Locate the cell with the specified text and output its (X, Y) center coordinate. 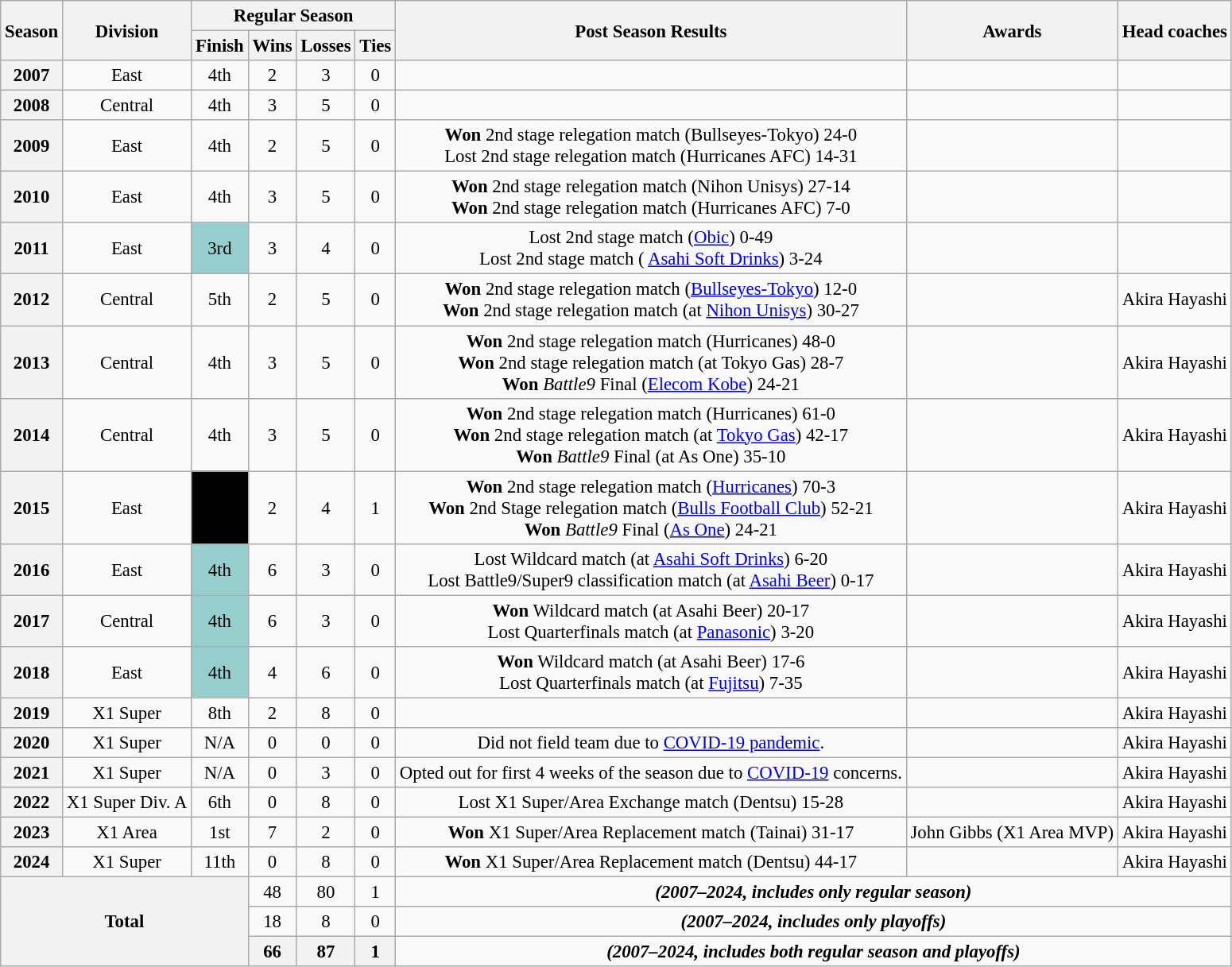
66 (272, 952)
3rd (219, 248)
2017 (32, 621)
Won 2nd stage relegation match (Hurricanes) 70-3Won 2nd Stage relegation match (Bulls Football Club) 52-21Won Battle9 Final (As One) 24-21 (652, 508)
2007 (32, 75)
11th (219, 862)
18 (272, 922)
2008 (32, 106)
Wins (272, 46)
Won 2nd stage relegation match (Nihon Unisys) 27-14Won 2nd stage relegation match (Hurricanes AFC) 7-0 (652, 197)
Won Wildcard match (at Asahi Beer) 17-6Lost Quarterfinals match (at Fujitsu) 7-35 (652, 672)
(2007–2024, includes only playoffs) (814, 922)
Total (124, 922)
2010 (32, 197)
Losses (326, 46)
Lost Wildcard match (at Asahi Soft Drinks) 6-20Lost Battle9/Super9 classification match (at Asahi Beer) 0-17 (652, 569)
Won 2nd stage relegation match (Bullseyes-Tokyo) 24-0Lost 2nd stage relegation match (Hurricanes AFC) 14-31 (652, 146)
X1 Area (126, 833)
2015 (32, 508)
2023 (32, 833)
Opted out for first 4 weeks of the season due to COVID-19 concerns. (652, 772)
Lost 2nd stage match (Obic) 0-49Lost 2nd stage match ( Asahi Soft Drinks) 3-24 (652, 248)
Won X1 Super/Area Replacement match (Tainai) 31-17 (652, 833)
2021 (32, 772)
Won Wildcard match (at Asahi Beer) 20-17Lost Quarterfinals match (at Panasonic) 3-20 (652, 621)
X1 Super Div. A (126, 803)
Post Season Results (652, 30)
Won 2nd stage relegation match (Hurricanes) 61-0Won 2nd stage relegation match (at Tokyo Gas) 42-17Won Battle9 Final (at As One) 35-10 (652, 435)
Won 2nd stage relegation match (Hurricanes) 48-0Won 2nd stage relegation match (at Tokyo Gas) 28-7Won Battle9 Final (Elecom Kobe) 24-21 (652, 362)
2014 (32, 435)
Won X1 Super/Area Replacement match (Dentsu) 44-17 (652, 862)
2009 (32, 146)
80 (326, 892)
1st (219, 833)
2012 (32, 300)
2019 (32, 713)
2022 (32, 803)
7 (272, 833)
2024 (32, 862)
2011 (32, 248)
Awards (1012, 30)
2020 (32, 743)
6th (219, 803)
2018 (32, 672)
2016 (32, 569)
(2007–2024, includes both regular season and playoffs) (814, 952)
Season (32, 30)
John Gibbs (X1 Area MVP) (1012, 833)
Did not field team due to COVID-19 pandemic. (652, 743)
Regular Season (294, 16)
8th (219, 713)
Ties (375, 46)
2013 (32, 362)
Division (126, 30)
Head coaches (1175, 30)
Finish (219, 46)
Lost X1 Super/Area Exchange match (Dentsu) 15-28 (652, 803)
Won 2nd stage relegation match (Bullseyes-Tokyo) 12-0Won 2nd stage relegation match (at Nihon Unisys) 30-27 (652, 300)
5th (219, 300)
(2007–2024, includes only regular season) (814, 892)
48 (272, 892)
87 (326, 952)
